Output the (X, Y) coordinate of the center of the cell containing the given text.  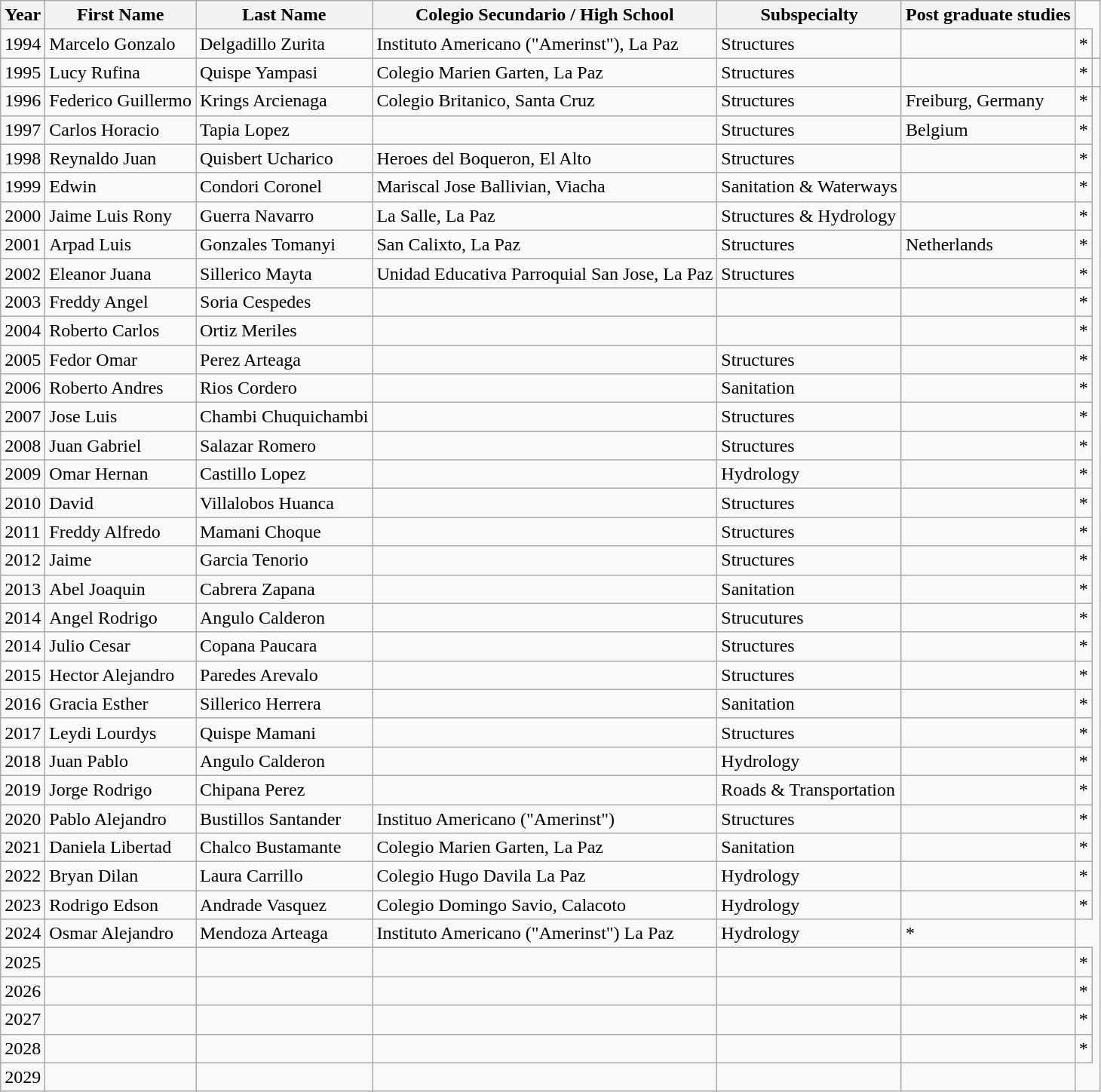
Eleanor Juana (121, 273)
1995 (23, 72)
Angel Rodrigo (121, 618)
Mendoza Arteaga (284, 934)
2020 (23, 818)
Freddy Angel (121, 302)
2022 (23, 876)
2008 (23, 446)
Condori Coronel (284, 187)
Quispe Mamani (284, 732)
Jaime (121, 560)
1998 (23, 158)
Cabrera Zapana (284, 589)
Subspecialty (810, 15)
Chipana Perez (284, 790)
Post graduate studies (988, 15)
2023 (23, 905)
2017 (23, 732)
2026 (23, 991)
Rios Cordero (284, 388)
2002 (23, 273)
Carlos Horacio (121, 130)
Delgadillo Zurita (284, 44)
Chambi Chuquichambi (284, 417)
Mamani Choque (284, 532)
Lucy Rufina (121, 72)
Omar Hernan (121, 474)
2018 (23, 761)
Roads & Transportation (810, 790)
Edwin (121, 187)
Copana Paucara (284, 646)
Sanitation & Waterways (810, 187)
2010 (23, 503)
Juan Gabriel (121, 446)
2015 (23, 675)
Year (23, 15)
Juan Pablo (121, 761)
2007 (23, 417)
Marcelo Gonzalo (121, 44)
Freddy Alfredo (121, 532)
2028 (23, 1048)
Sillerico Mayta (284, 273)
Jorge Rodrigo (121, 790)
La Salle, La Paz (544, 216)
2027 (23, 1020)
Federico Guillermo (121, 101)
2003 (23, 302)
Instituto Americano ("Amerinst") La Paz (544, 934)
Colegio Secundario / High School (544, 15)
2021 (23, 848)
Netherlands (988, 244)
Castillo Lopez (284, 474)
Bryan Dilan (121, 876)
2013 (23, 589)
2025 (23, 962)
Instituto Americano ("Amerinst"), La Paz (544, 44)
Salazar Romero (284, 446)
Hector Alejandro (121, 675)
1994 (23, 44)
Gracia Esther (121, 704)
Daniela Libertad (121, 848)
Roberto Andres (121, 388)
Roberto Carlos (121, 330)
1997 (23, 130)
Belgium (988, 130)
Krings Arcienaga (284, 101)
Abel Joaquin (121, 589)
San Calixto, La Paz (544, 244)
Colegio Hugo Davila La Paz (544, 876)
Chalco Bustamante (284, 848)
2016 (23, 704)
Jaime Luis Rony (121, 216)
Colegio Domingo Savio, Calacoto (544, 905)
Sillerico Herrera (284, 704)
2005 (23, 360)
Soria Cespedes (284, 302)
Instituo Americano ("Amerinst") (544, 818)
Fedor Omar (121, 360)
2000 (23, 216)
Villalobos Huanca (284, 503)
Heroes del Boqueron, El Alto (544, 158)
2004 (23, 330)
2006 (23, 388)
2011 (23, 532)
Andrade Vasquez (284, 905)
Laura Carrillo (284, 876)
Jose Luis (121, 417)
2029 (23, 1077)
2009 (23, 474)
Bustillos Santander (284, 818)
Reynaldo Juan (121, 158)
Ortiz Meriles (284, 330)
1996 (23, 101)
Strucutures (810, 618)
2019 (23, 790)
First Name (121, 15)
2001 (23, 244)
Freiburg, Germany (988, 101)
Gonzales Tomanyi (284, 244)
Colegio Britanico, Santa Cruz (544, 101)
Structures & Hydrology (810, 216)
Arpad Luis (121, 244)
Leydi Lourdys (121, 732)
Tapia Lopez (284, 130)
Last Name (284, 15)
Garcia Tenorio (284, 560)
Osmar Alejandro (121, 934)
2012 (23, 560)
Pablo Alejandro (121, 818)
Unidad Educativa Parroquial San Jose, La Paz (544, 273)
Mariscal Jose Ballivian, Viacha (544, 187)
2024 (23, 934)
Guerra Navarro (284, 216)
David (121, 503)
Perez Arteaga (284, 360)
Quispe Yampasi (284, 72)
Quisbert Ucharico (284, 158)
Julio Cesar (121, 646)
Rodrigo Edson (121, 905)
1999 (23, 187)
Paredes Arevalo (284, 675)
